Capture the cell that displays the provided text and extract its [X, Y] central coordinate. 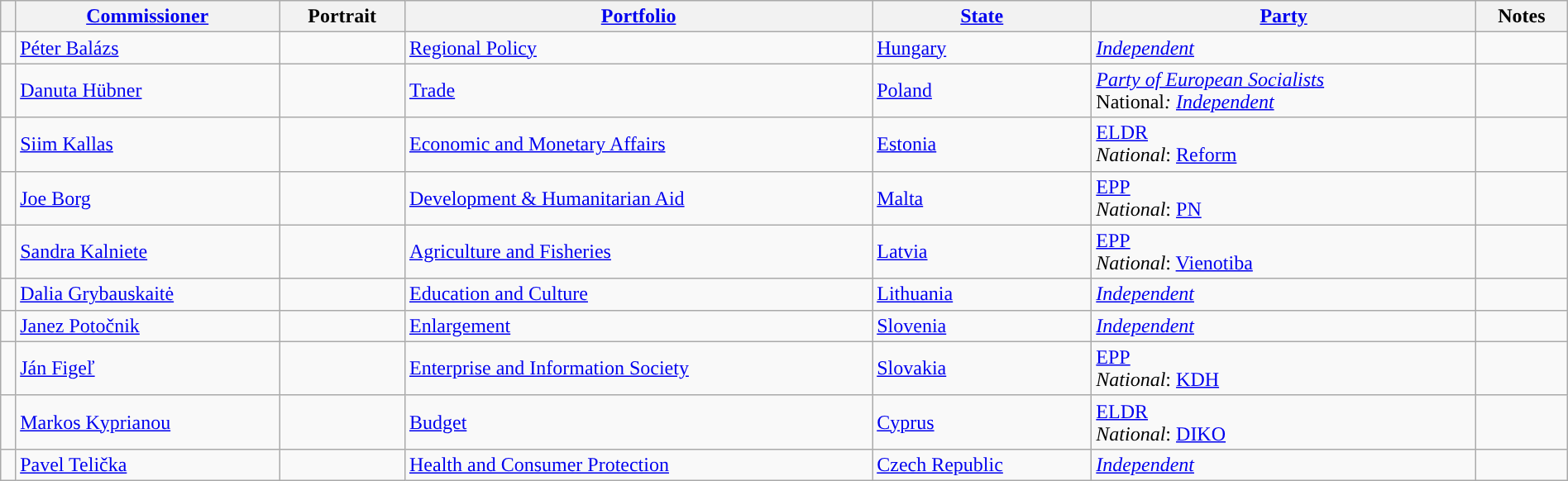
Party of European SocialistsNational: Independent [1284, 91]
EPPNational: PN [1284, 198]
Latvia [982, 251]
Ján Figeľ [147, 369]
Enterprise and Information Society [638, 369]
Lithuania [982, 294]
Czech Republic [982, 464]
Hungary [982, 48]
EPPNational: Vienotiba [1284, 251]
Poland [982, 91]
Malta [982, 198]
Portrait [342, 17]
State [982, 17]
Agriculture and Fisheries [638, 251]
Danuta Hübner [147, 91]
Education and Culture [638, 294]
Economic and Monetary Affairs [638, 144]
Péter Balázs [147, 48]
Notes [1522, 17]
Sandra Kalniete [147, 251]
Commissioner [147, 17]
Siim Kallas [147, 144]
Slovenia [982, 326]
ELDRNational: DIKO [1284, 421]
Markos Kyprianou [147, 421]
Slovakia [982, 369]
Regional Policy [638, 48]
Portfolio [638, 17]
EPPNational: KDH [1284, 369]
Party [1284, 17]
Enlargement [638, 326]
Health and Consumer Protection [638, 464]
Joe Borg [147, 198]
Janez Potočnik [147, 326]
Cyprus [982, 421]
Pavel Telička [147, 464]
Estonia [982, 144]
ELDRNational: Reform [1284, 144]
Budget [638, 421]
Development & Humanitarian Aid [638, 198]
Dalia Grybauskaitė [147, 294]
Trade [638, 91]
